Detect which cell encompasses the target text, then output its [x, y] center coordinate. 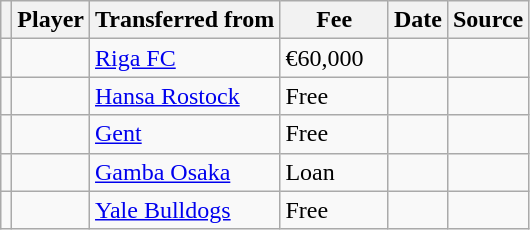
Transferred from [185, 20]
Loan [334, 172]
Date [418, 20]
Yale Bulldogs [185, 210]
Gent [185, 134]
€60,000 [334, 58]
Source [488, 20]
Riga FC [185, 58]
Hansa Rostock [185, 96]
Player [51, 20]
Fee [334, 20]
Gamba Osaka [185, 172]
